Scan for the cell matching the given text and deliver its [X, Y] coordinate at center. 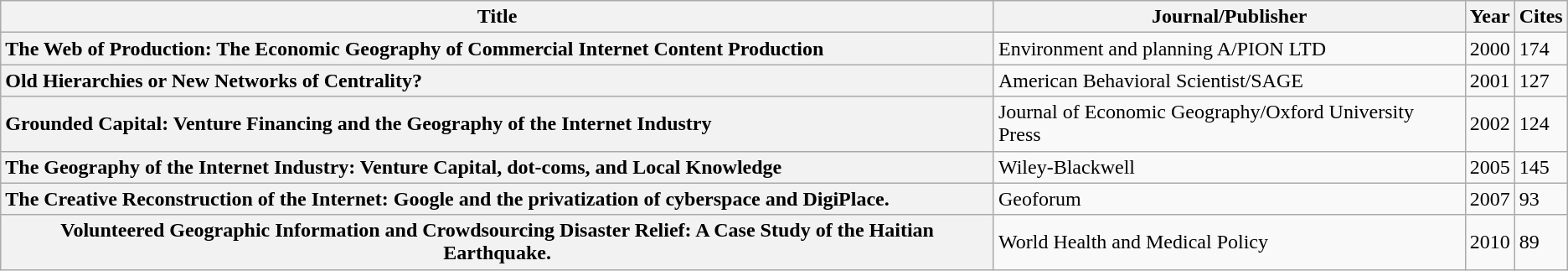
Journal/Publisher [1230, 17]
174 [1541, 49]
Title [498, 17]
124 [1541, 124]
Journal of Economic Geography/Oxford University Press [1230, 124]
Year [1489, 17]
Volunteered Geographic Information and Crowdsourcing Disaster Relief: A Case Study of the Haitian Earthquake. [498, 242]
Grounded Capital: Venture Financing and the Geography of the Internet Industry [498, 124]
93 [1541, 199]
The Creative Reconstruction of the Internet: Google and the privatization of cyberspace and DigiPlace. [498, 199]
Environment and planning A/PION LTD [1230, 49]
2001 [1489, 81]
2010 [1489, 242]
The Geography of the Internet Industry: Venture Capital, dot-coms, and Local Knowledge [498, 167]
2002 [1489, 124]
2005 [1489, 167]
89 [1541, 242]
127 [1541, 81]
Wiley-Blackwell [1230, 167]
145 [1541, 167]
The Web of Production: The Economic Geography of Commercial Internet Content Production [498, 49]
Cites [1541, 17]
Geoforum [1230, 199]
World Health and Medical Policy [1230, 242]
2000 [1489, 49]
Old Hierarchies or New Networks of Centrality? [498, 81]
American Behavioral Scientist/SAGE [1230, 81]
2007 [1489, 199]
